Search for the cell housing the specified text and yield its (x, y) center coordinate. 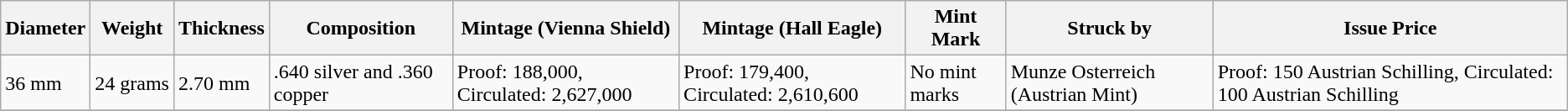
Thickness (221, 29)
.640 silver and .360 copper (360, 82)
Mintage (Vienna Shield) (565, 29)
24 grams (132, 82)
Proof: 150 Austrian Schilling, Circulated: 100 Austrian Schilling (1390, 82)
Issue Price (1390, 29)
2.70 mm (221, 82)
36 mm (45, 82)
Weight (132, 29)
Proof: 179,400, Circulated: 2,610,600 (792, 82)
Mint Mark (956, 29)
Struck by (1109, 29)
Diameter (45, 29)
Mintage (Hall Eagle) (792, 29)
Munze Osterreich (Austrian Mint) (1109, 82)
No mint marks (956, 82)
Proof: 188,000, Circulated: 2,627,000 (565, 82)
Composition (360, 29)
